Search for the cell housing the specified text and yield its (X, Y) center coordinate. 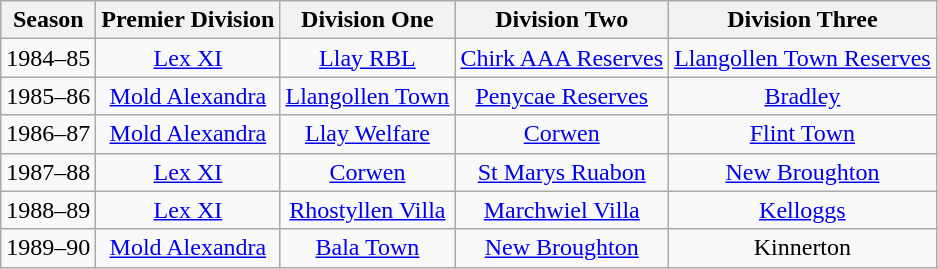
Marchwiel Villa (562, 210)
Season (48, 20)
1984–85 (48, 58)
Division One (368, 20)
1987–88 (48, 172)
Penycae Reserves (562, 96)
Chirk AAA Reserves (562, 58)
Rhostyllen Villa (368, 210)
1989–90 (48, 248)
Llangollen Town Reserves (803, 58)
Llay RBL (368, 58)
1986–87 (48, 134)
Division Two (562, 20)
St Marys Ruabon (562, 172)
Llay Welfare (368, 134)
Llangollen Town (368, 96)
Kinnerton (803, 248)
Flint Town (803, 134)
Bala Town (368, 248)
Bradley (803, 96)
Division Three (803, 20)
1988–89 (48, 210)
Premier Division (188, 20)
Kelloggs (803, 210)
1985–86 (48, 96)
